Extract the (x, y) coordinate from the center of the cell holding the provided text.  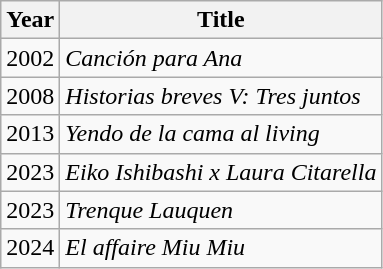
Yendo de la cama al living (221, 134)
2024 (30, 248)
2013 (30, 134)
Title (221, 20)
Eiko Ishibashi x Laura Citarella (221, 172)
2008 (30, 96)
Historias breves V: Tres juntos (221, 96)
2002 (30, 58)
Year (30, 20)
El affaire Miu Miu (221, 248)
Trenque Lauquen (221, 210)
Canción para Ana (221, 58)
